Identify which cell holds the provided text, then report its (X, Y) central coordinate. 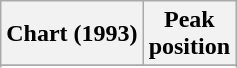
Chart (1993) (72, 34)
Peakposition (189, 34)
